Determine the (x, y) coordinate at the center of the cell enclosing the given text.  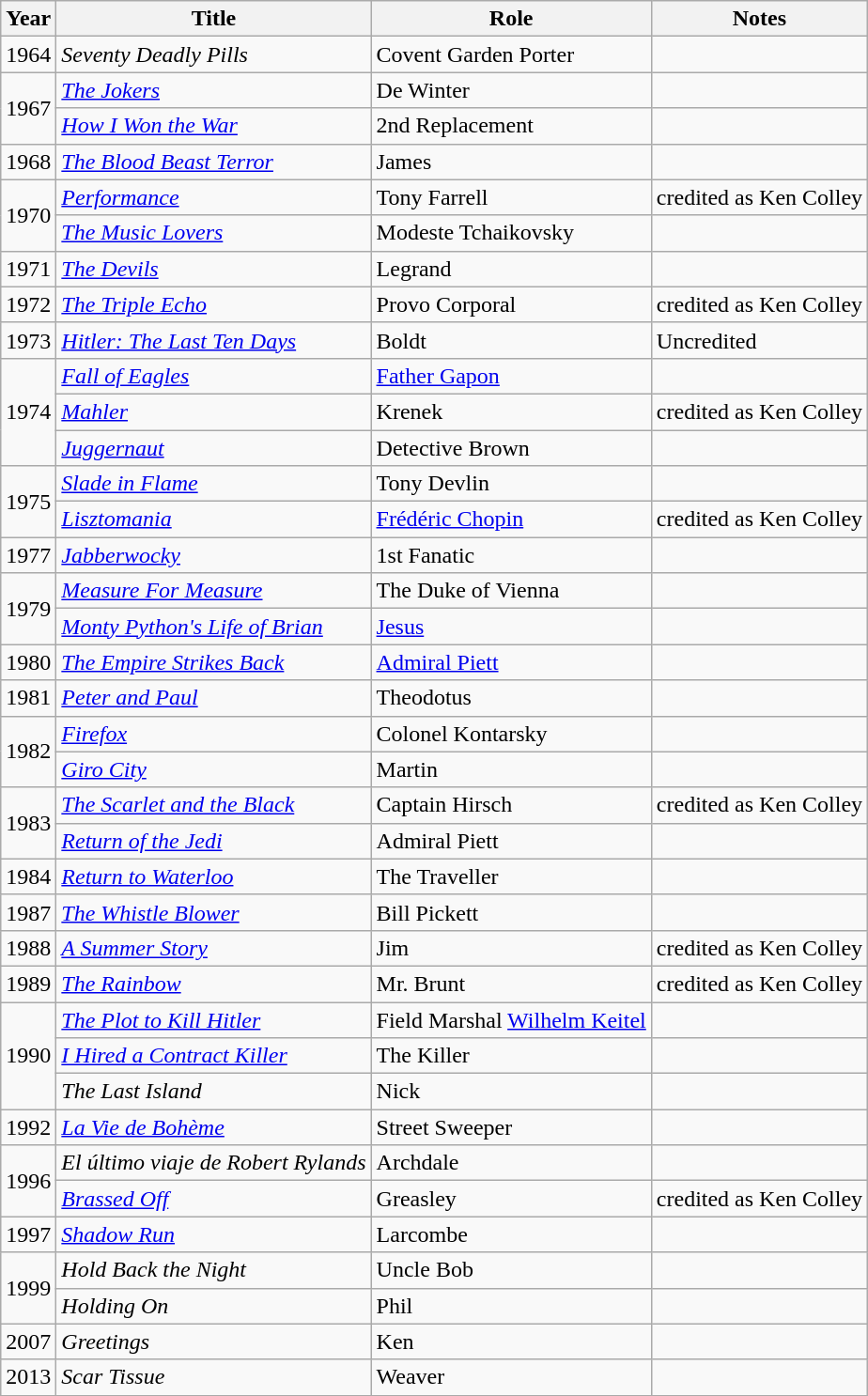
Larcombe (511, 1234)
The Rainbow (214, 984)
1973 (28, 340)
Seventy Deadly Pills (214, 54)
Jim (511, 948)
Hold Back the Night (214, 1270)
Performance (214, 197)
Theodotus (511, 698)
Scar Tissue (214, 1377)
2013 (28, 1377)
El último viaje de Robert Rylands (214, 1163)
Nick (511, 1092)
Jesus (511, 627)
Archdale (511, 1163)
Covent Garden Porter (511, 54)
The Plot to Kill Hitler (214, 1019)
How I Won the War (214, 126)
The Last Island (214, 1092)
Tony Devlin (511, 484)
1964 (28, 54)
1983 (28, 823)
Notes (759, 19)
Modeste Tchaikovsky (511, 233)
1996 (28, 1181)
1989 (28, 984)
Title (214, 19)
Ken (511, 1342)
A Summer Story (214, 948)
Colonel Kontarsky (511, 734)
Fall of Eagles (214, 376)
1997 (28, 1234)
I Hired a Contract Killer (214, 1056)
Slade in Flame (214, 484)
The Empire Strikes Back (214, 662)
Boldt (511, 340)
1999 (28, 1288)
The Triple Echo (214, 304)
1982 (28, 752)
Jabberwocky (214, 555)
1975 (28, 502)
The Killer (511, 1056)
Captain Hirsch (511, 805)
1979 (28, 609)
Juggernaut (214, 448)
Father Gapon (511, 376)
Tony Farrell (511, 197)
Mahler (214, 411)
The Traveller (511, 876)
Phil (511, 1306)
The Whistle Blower (214, 912)
Brassed Off (214, 1199)
The Scarlet and the Black (214, 805)
The Jokers (214, 90)
2007 (28, 1342)
Legrand (511, 269)
The Devils (214, 269)
De Winter (511, 90)
Mr. Brunt (511, 984)
Firefox (214, 734)
1st Fanatic (511, 555)
The Blood Beast Terror (214, 162)
1990 (28, 1055)
1980 (28, 662)
Provo Corporal (511, 304)
Monty Python's Life of Brian (214, 627)
2nd Replacement (511, 126)
Uncredited (759, 340)
Return to Waterloo (214, 876)
Street Sweeper (511, 1127)
Greetings (214, 1342)
1968 (28, 162)
Krenek (511, 411)
Year (28, 19)
Detective Brown (511, 448)
Frédéric Chopin (511, 520)
Giro City (214, 769)
The Music Lovers (214, 233)
1972 (28, 304)
Uncle Bob (511, 1270)
Holding On (214, 1306)
Lisztomania (214, 520)
Shadow Run (214, 1234)
1970 (28, 215)
1971 (28, 269)
1988 (28, 948)
Martin (511, 769)
1981 (28, 698)
La Vie de Bohème (214, 1127)
Return of the Jedi (214, 841)
Weaver (511, 1377)
1977 (28, 555)
James (511, 162)
1984 (28, 876)
Greasley (511, 1199)
1992 (28, 1127)
Peter and Paul (214, 698)
Measure For Measure (214, 591)
1967 (28, 108)
Bill Pickett (511, 912)
1987 (28, 912)
Field Marshal Wilhelm Keitel (511, 1019)
Role (511, 19)
1974 (28, 411)
Hitler: The Last Ten Days (214, 340)
The Duke of Vienna (511, 591)
